Provide the [x, y] coordinate of the cell's center where the given text is located.  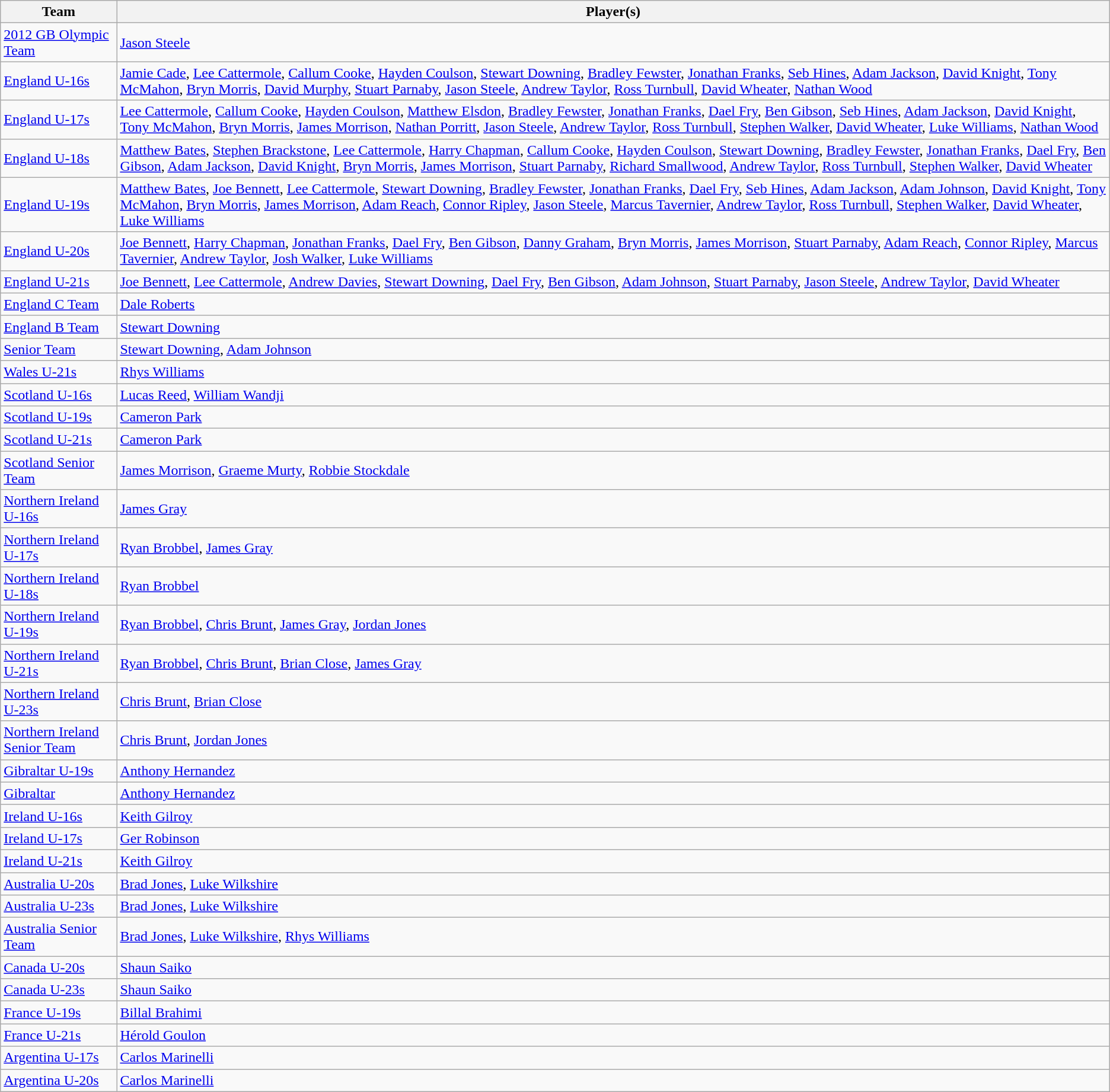
England U-20s [59, 251]
Gibraltar U-19s [59, 771]
Ryan Brobbel, James Gray [613, 548]
Rhys Williams [613, 372]
Australia U-20s [59, 884]
Wales U-21s [59, 372]
James Gray [613, 509]
Scotland U-19s [59, 417]
Northern Ireland U-23s [59, 702]
Ireland U-16s [59, 816]
Team [59, 12]
Canada U-23s [59, 990]
Northern Ireland U-16s [59, 509]
James Morrison, Graeme Murty, Robbie Stockdale [613, 471]
Gibraltar [59, 793]
Northern Ireland Senior Team [59, 740]
Ger Robinson [613, 838]
Stewart Downing [613, 327]
Argentina U-20s [59, 1080]
Billal Brahimi [613, 1013]
Hérold Goulon [613, 1035]
Lucas Reed, William Wandji [613, 394]
Dale Roberts [613, 304]
Scotland U-21s [59, 440]
England U-17s [59, 120]
France U-19s [59, 1013]
England U-18s [59, 158]
Canada U-20s [59, 968]
Senior Team [59, 349]
Northern Ireland U-21s [59, 663]
England B Team [59, 327]
Argentina U-17s [59, 1058]
Scotland Senior Team [59, 471]
Australia Senior Team [59, 937]
Northern Ireland U-17s [59, 548]
Chris Brunt, Jordan Jones [613, 740]
England U-21s [59, 282]
Player(s) [613, 12]
England C Team [59, 304]
Jason Steele [613, 43]
Ireland U-17s [59, 838]
Australia U-23s [59, 906]
Ireland U-21s [59, 861]
Brad Jones, Luke Wilkshire, Rhys Williams [613, 937]
Stewart Downing, Adam Johnson [613, 349]
Northern Ireland U-19s [59, 625]
Ryan Brobbel, Chris Brunt, James Gray, Jordan Jones [613, 625]
2012 GB Olympic Team [59, 43]
Chris Brunt, Brian Close [613, 702]
Ryan Brobbel [613, 586]
Northern Ireland U-18s [59, 586]
Scotland U-16s [59, 394]
Ryan Brobbel, Chris Brunt, Brian Close, James Gray [613, 663]
France U-21s [59, 1035]
England U-19s [59, 205]
England U-16s [59, 81]
